Determine the (x, y) coordinate at the center of the cell enclosing the given text.  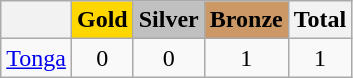
Bronze (246, 20)
Total (320, 20)
Tonga (36, 58)
Gold (102, 20)
Silver (168, 20)
